Detect which cell encompasses the target text, then output its [x, y] center coordinate. 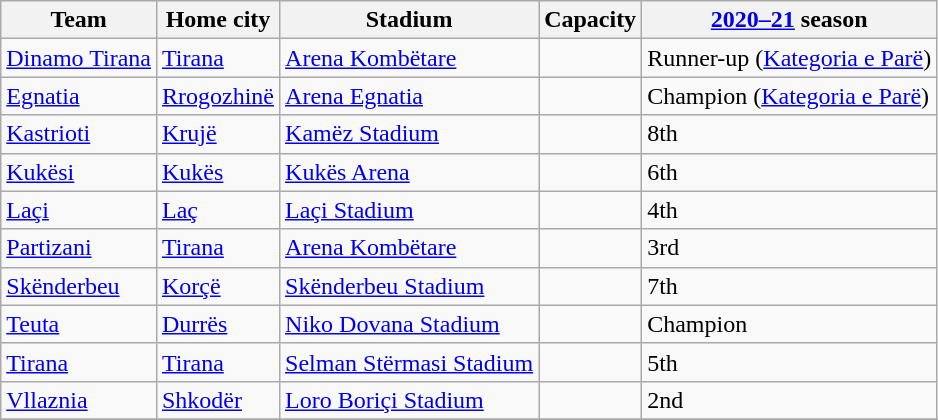
4th [790, 210]
Laçi Stadium [410, 210]
Niko Dovana Stadium [410, 324]
Stadium [410, 20]
Durrës [218, 324]
Rrogozhinë [218, 96]
Capacity [590, 20]
Kukës [218, 172]
Runner-up (Kategoria e Parë) [790, 58]
Loro Boriçi Stadium [410, 400]
Skënderbeu Stadium [410, 286]
6th [790, 172]
Egnatia [79, 96]
2020–21 season [790, 20]
Dinamo Tirana [79, 58]
Laçi [79, 210]
Home city [218, 20]
Partizani [79, 248]
Teuta [79, 324]
Kastrioti [79, 134]
5th [790, 362]
Skënderbeu [79, 286]
7th [790, 286]
Shkodër [218, 400]
Champion (Kategoria e Parë) [790, 96]
2nd [790, 400]
Krujë [218, 134]
3rd [790, 248]
Team [79, 20]
Korçë [218, 286]
Laç [218, 210]
8th [790, 134]
Kukësi [79, 172]
Kamëz Stadium [410, 134]
Arena Egnatia [410, 96]
Champion [790, 324]
Vllaznia [79, 400]
Selman Stërmasi Stadium [410, 362]
Kukës Arena [410, 172]
